Provide the [X, Y] coordinate of the cell's center where the given text is located.  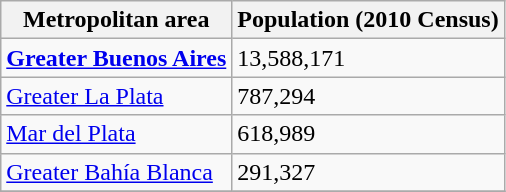
13,588,171 [368, 58]
Metropolitan area [116, 20]
Greater Bahía Blanca [116, 172]
787,294 [368, 96]
Population (2010 Census) [368, 20]
Mar del Plata [116, 134]
618,989 [368, 134]
Greater Buenos Aires [116, 58]
Greater La Plata [116, 96]
291,327 [368, 172]
